Pinpoint the cell where the given text exists, returning its [x, y] midpoint coordinate. 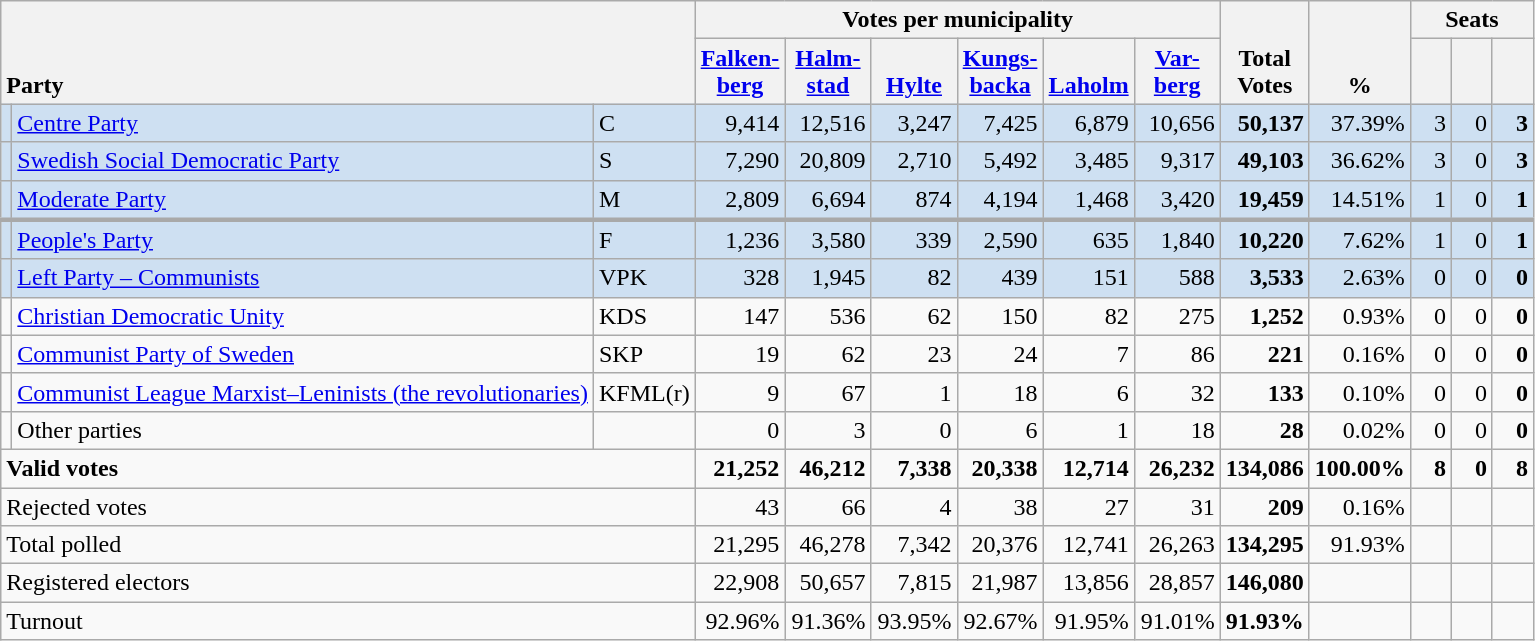
147 [740, 316]
4 [914, 507]
Turnout [348, 621]
Kungs- backa [1000, 72]
7 [1088, 354]
92.67% [1000, 621]
Falken- berg [740, 72]
20,338 [1000, 468]
0.02% [1360, 430]
Halm- stad [828, 72]
VPK [644, 278]
43 [740, 507]
86 [1177, 354]
13,856 [1088, 583]
7.62% [1360, 240]
874 [914, 200]
93.95% [914, 621]
9,317 [1177, 161]
6,879 [1088, 123]
12,516 [828, 123]
2,590 [1000, 240]
10,656 [1177, 123]
S [644, 161]
46,278 [828, 545]
19 [740, 354]
46,212 [828, 468]
588 [1177, 278]
Left Party – Communists [303, 278]
Communist Party of Sweden [303, 354]
37.39% [1360, 123]
12,714 [1088, 468]
Communist League Marxist–Leninists (the revolutionaries) [303, 392]
339 [914, 240]
92.96% [740, 621]
66 [828, 507]
KFML(r) [644, 392]
100.00% [1360, 468]
Rejected votes [348, 507]
1,945 [828, 278]
Laholm [1088, 72]
3,533 [1264, 278]
67 [828, 392]
21,987 [1000, 583]
Votes per municipality [958, 20]
3,485 [1088, 161]
221 [1264, 354]
20,809 [828, 161]
20,376 [1000, 545]
7,338 [914, 468]
26,232 [1177, 468]
5,492 [1000, 161]
150 [1000, 316]
134,295 [1264, 545]
Centre Party [303, 123]
36.62% [1360, 161]
146,080 [1264, 583]
12,741 [1088, 545]
275 [1177, 316]
4,194 [1000, 200]
Party [348, 52]
1,468 [1088, 200]
91.01% [1177, 621]
28 [1264, 430]
10,220 [1264, 240]
7,290 [740, 161]
2,710 [914, 161]
Other parties [303, 430]
134,086 [1264, 468]
14.51% [1360, 200]
50,137 [1264, 123]
C [644, 123]
7,342 [914, 545]
49,103 [1264, 161]
439 [1000, 278]
38 [1000, 507]
91.95% [1088, 621]
F [644, 240]
M [644, 200]
536 [828, 316]
2.63% [1360, 278]
0.93% [1360, 316]
21,252 [740, 468]
Seats [1472, 20]
1,252 [1264, 316]
209 [1264, 507]
26,263 [1177, 545]
3,580 [828, 240]
9,414 [740, 123]
328 [740, 278]
50,657 [828, 583]
KDS [644, 316]
% [1360, 52]
0.10% [1360, 392]
3,247 [914, 123]
3,420 [1177, 200]
1,840 [1177, 240]
9 [740, 392]
635 [1088, 240]
Christian Democratic Unity [303, 316]
19,459 [1264, 200]
28,857 [1177, 583]
Valid votes [348, 468]
SKP [644, 354]
Total polled [348, 545]
31 [1177, 507]
133 [1264, 392]
22,908 [740, 583]
Hylte [914, 72]
24 [1000, 354]
7,425 [1000, 123]
32 [1177, 392]
27 [1088, 507]
Var- berg [1177, 72]
Registered electors [348, 583]
21,295 [740, 545]
7,815 [914, 583]
People's Party [303, 240]
1,236 [740, 240]
91.36% [828, 621]
23 [914, 354]
Swedish Social Democratic Party [303, 161]
Moderate Party [303, 200]
Total Votes [1264, 52]
6,694 [828, 200]
2,809 [740, 200]
151 [1088, 278]
